For the text-containing cell, return its midpoint in [X, Y] coordinate format. 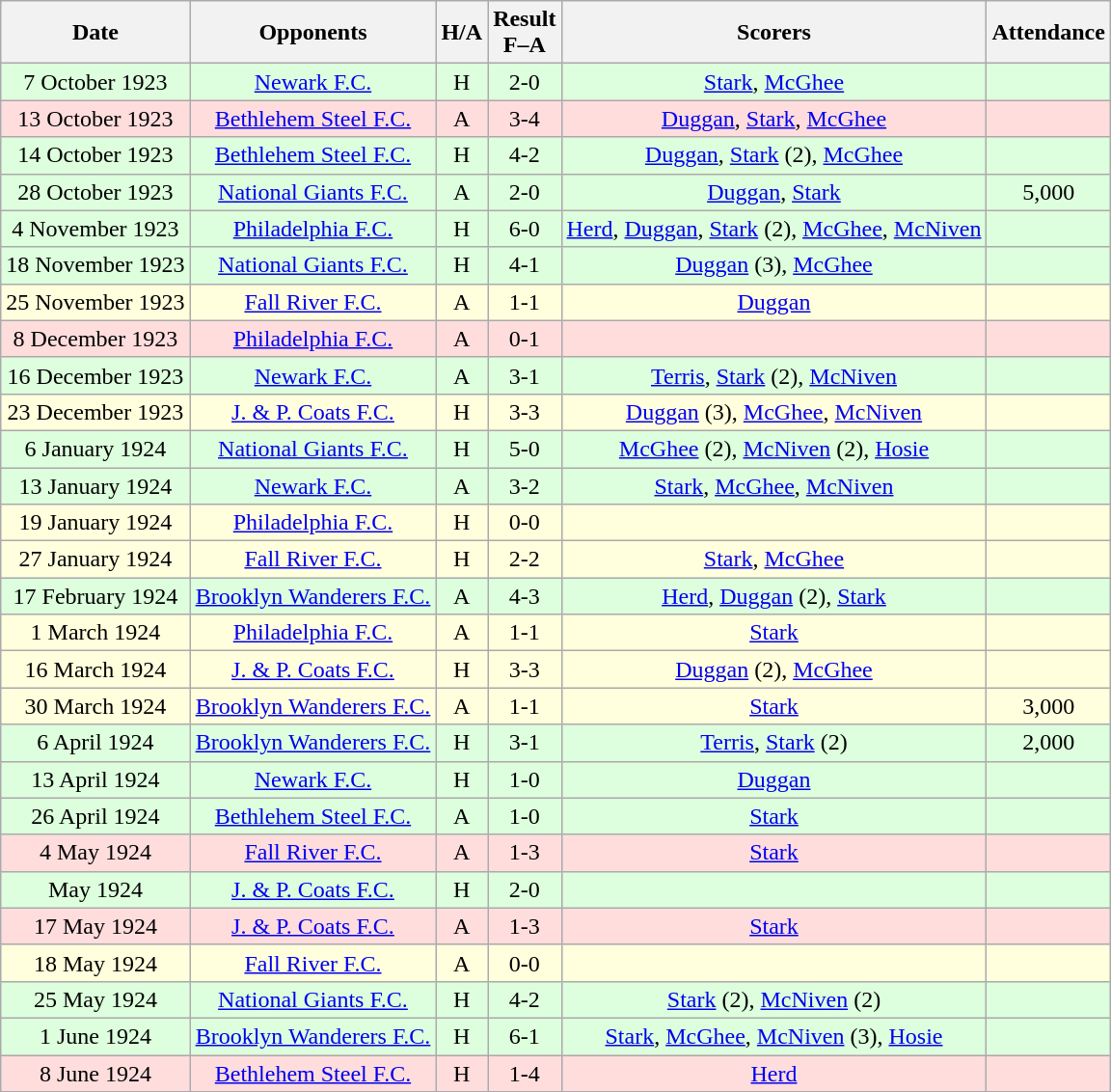
Herd, Duggan, Stark (2), McGhee, McNiven [773, 229]
Duggan (2), McGhee [773, 669]
6-1 [525, 1036]
18 November 1923 [95, 265]
17 February 1924 [95, 596]
3-4 [525, 119]
26 April 1924 [95, 816]
6-0 [525, 229]
4 November 1923 [95, 229]
1-4 [525, 1074]
7 October 1923 [95, 82]
3-2 [525, 485]
3,000 [1048, 706]
6 April 1924 [95, 743]
8 December 1923 [95, 339]
McGhee (2), McNiven (2), Hosie [773, 449]
Stark (2), McNiven (2) [773, 999]
5-0 [525, 449]
Attendance [1048, 33]
5,000 [1048, 192]
4-1 [525, 265]
14 October 1923 [95, 155]
8 June 1924 [95, 1074]
6 January 1924 [95, 449]
27 January 1924 [95, 560]
13 April 1924 [95, 779]
Scorers [773, 33]
Duggan, Stark (2), McGhee [773, 155]
Duggan, Stark, McGhee [773, 119]
4 May 1924 [95, 853]
28 October 1923 [95, 192]
18 May 1924 [95, 963]
30 March 1924 [95, 706]
13 January 1924 [95, 485]
1 March 1924 [95, 633]
16 December 1923 [95, 375]
Terris, Stark (2), McNiven [773, 375]
16 March 1924 [95, 669]
25 May 1924 [95, 999]
1 June 1924 [95, 1036]
2-2 [525, 560]
25 November 1923 [95, 302]
Herd, Duggan (2), Stark [773, 596]
Duggan (3), McGhee [773, 265]
0-1 [525, 339]
Stark, McGhee, McNiven [773, 485]
H/A [462, 33]
19 January 1924 [95, 523]
2,000 [1048, 743]
May 1924 [95, 889]
Date [95, 33]
17 May 1924 [95, 926]
Stark, McGhee, McNiven (3), Hosie [773, 1036]
4-3 [525, 596]
Terris, Stark (2) [773, 743]
Opponents [312, 33]
Duggan (3), McGhee, McNiven [773, 412]
Duggan, Stark [773, 192]
Herd [773, 1074]
ResultF–A [525, 33]
13 October 1923 [95, 119]
23 December 1923 [95, 412]
